Search for the cell housing the specified text and yield its (X, Y) center coordinate. 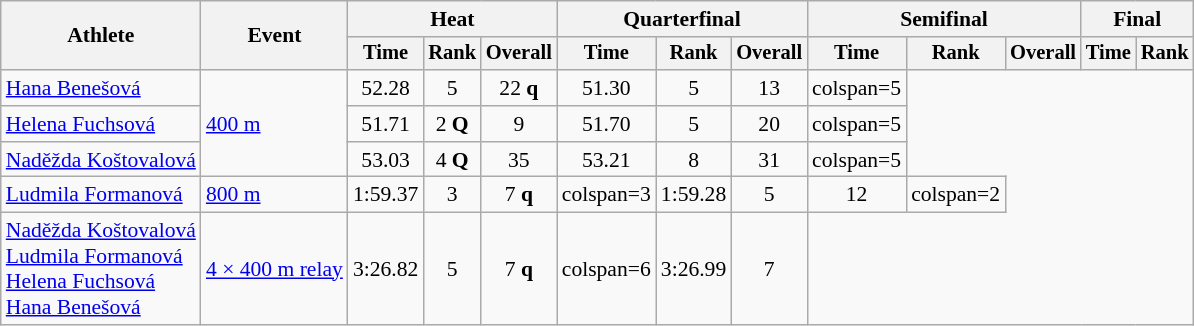
1:59.37 (386, 195)
colspan=6 (606, 269)
3:26.99 (694, 269)
Event (274, 36)
31 (769, 160)
Hana Benešová (101, 88)
2 Q (452, 124)
Naděžda Koštovalová (101, 160)
Quarterfinal (682, 19)
52.28 (386, 88)
51.70 (606, 124)
Semifinal (944, 19)
53.03 (386, 160)
12 (856, 195)
7 (769, 269)
400 m (274, 124)
3 (452, 195)
51.30 (606, 88)
20 (769, 124)
9 (519, 124)
4 × 400 m relay (274, 269)
35 (519, 160)
51.71 (386, 124)
colspan=2 (956, 195)
8 (694, 160)
800 m (274, 195)
Ludmila Formanová (101, 195)
13 (769, 88)
colspan=3 (606, 195)
Final (1137, 19)
53.21 (606, 160)
4 Q (452, 160)
Naděžda KoštovalováLudmila FormanováHelena FuchsováHana Benešová (101, 269)
Helena Fuchsová (101, 124)
Athlete (101, 36)
1:59.28 (694, 195)
Heat (452, 19)
3:26.82 (386, 269)
22 q (519, 88)
